Extract the [x, y] coordinate from the center of the cell holding the provided text.  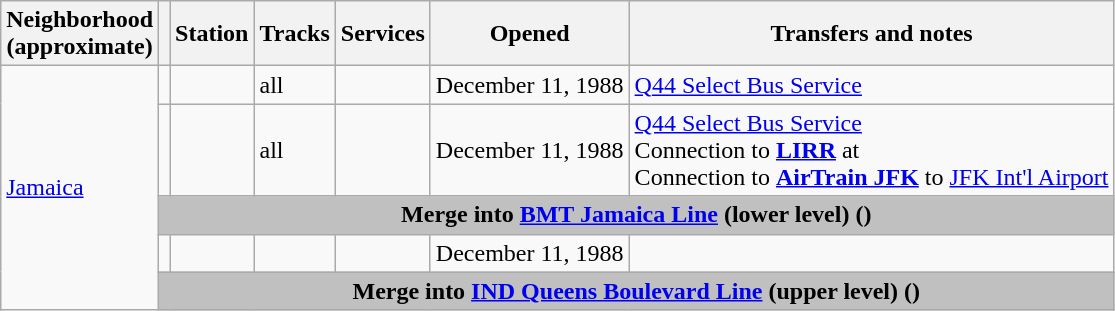
Merge into BMT Jamaica Line (lower level) () [637, 215]
Jamaica [80, 188]
Tracks [294, 34]
Services [382, 34]
Q44 Select Bus ServiceConnection to LIRR at Connection to AirTrain JFK to JFK Int'l Airport [872, 150]
Q44 Select Bus Service [872, 85]
Station [212, 34]
Merge into IND Queens Boulevard Line (upper level) () [637, 291]
Opened [530, 34]
Neighborhood (approximate) [80, 34]
Transfers and notes [872, 34]
